Return (X, Y) of the center of cell containing provided text 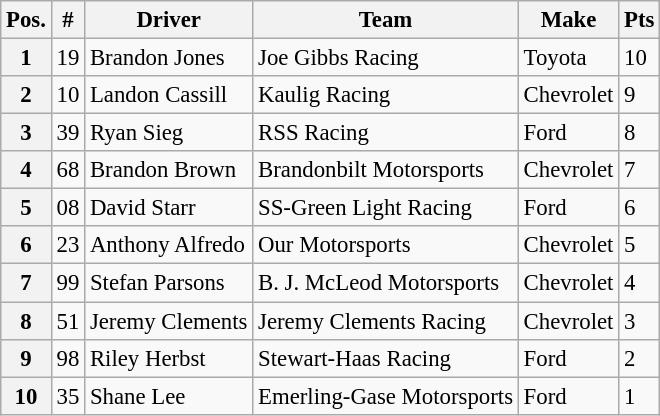
Driver (169, 20)
RSS Racing (386, 133)
Jeremy Clements Racing (386, 321)
B. J. McLeod Motorsports (386, 283)
Emerling-Gase Motorsports (386, 396)
Toyota (568, 58)
39 (68, 133)
SS-Green Light Racing (386, 208)
Landon Cassill (169, 95)
Kaulig Racing (386, 95)
# (68, 20)
98 (68, 358)
51 (68, 321)
Stefan Parsons (169, 283)
David Starr (169, 208)
Brandonbilt Motorsports (386, 170)
Stewart-Haas Racing (386, 358)
08 (68, 208)
35 (68, 396)
Riley Herbst (169, 358)
Ryan Sieg (169, 133)
Pts (640, 20)
Anthony Alfredo (169, 245)
Make (568, 20)
Pos. (26, 20)
Shane Lee (169, 396)
Brandon Brown (169, 170)
68 (68, 170)
Brandon Jones (169, 58)
23 (68, 245)
Team (386, 20)
99 (68, 283)
Our Motorsports (386, 245)
Joe Gibbs Racing (386, 58)
Jeremy Clements (169, 321)
19 (68, 58)
